Return [X, Y] of the center of cell containing provided text 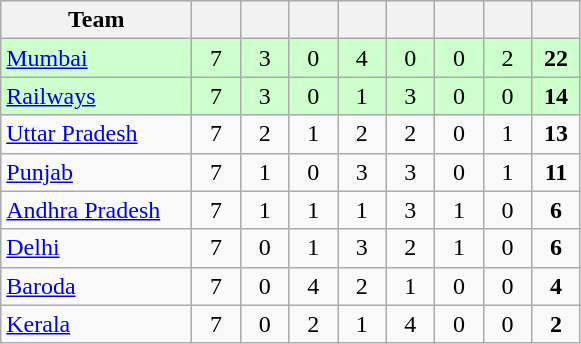
Railways [96, 96]
13 [556, 134]
Team [96, 20]
Delhi [96, 248]
Uttar Pradesh [96, 134]
Mumbai [96, 58]
Punjab [96, 172]
Baroda [96, 286]
Kerala [96, 324]
14 [556, 96]
Andhra Pradesh [96, 210]
22 [556, 58]
11 [556, 172]
